Determine the [x, y] coordinate at the center of the cell enclosing the given text.  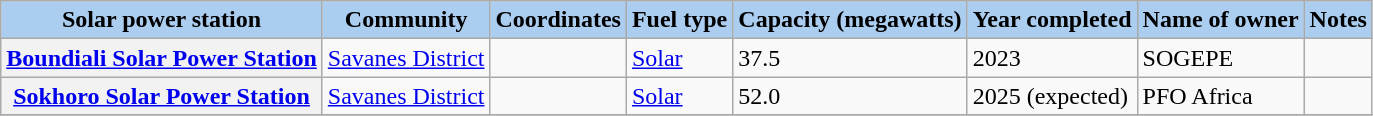
37.5 [850, 58]
Boundiali Solar Power Station [162, 58]
Capacity (megawatts) [850, 20]
52.0 [850, 96]
SOGEPE [1220, 58]
Sokhoro Solar Power Station [162, 96]
Community [406, 20]
Fuel type [679, 20]
2025 (expected) [1052, 96]
PFO Africa [1220, 96]
Solar power station [162, 20]
Coordinates [558, 20]
Year completed [1052, 20]
2023 [1052, 58]
Name of owner [1220, 20]
Notes [1338, 20]
